Provide the [x, y] coordinate of the cell's center where the given text is located.  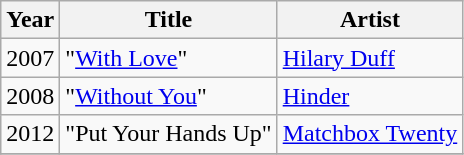
Hinder [370, 96]
Year [30, 20]
"With Love" [168, 58]
2012 [30, 134]
"Without You" [168, 96]
"Put Your Hands Up" [168, 134]
Artist [370, 20]
Title [168, 20]
2007 [30, 58]
2008 [30, 96]
Hilary Duff [370, 58]
Matchbox Twenty [370, 134]
